Detect which cell encompasses the target text, then output its [x, y] center coordinate. 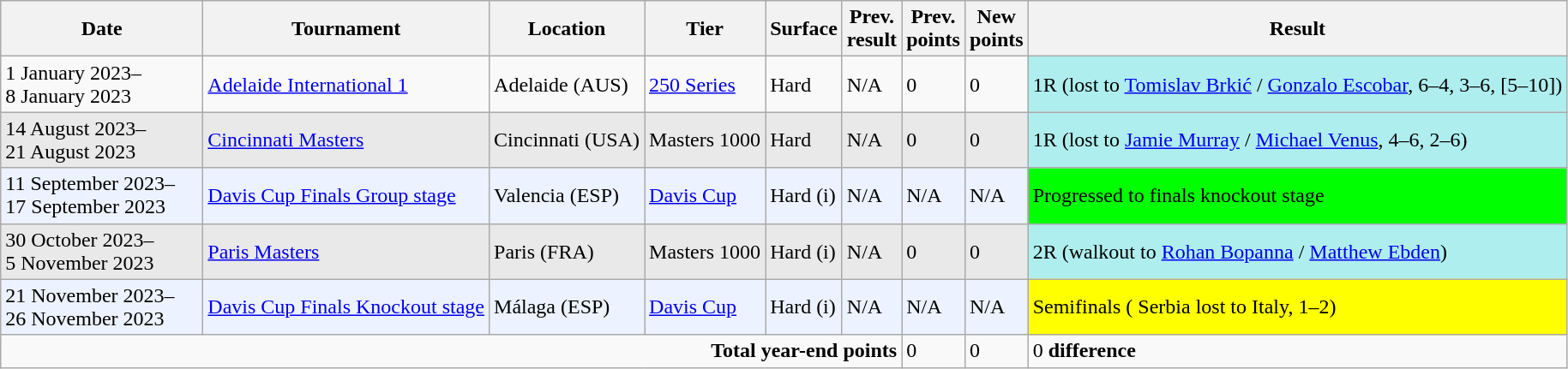
250 Series [705, 84]
Tournament [346, 29]
Date [102, 29]
Result [1298, 29]
11 September 2023–17 September 2023 [102, 195]
Davis Cup Finals Knockout stage [346, 307]
Paris Masters [346, 252]
Semifinals ( Serbia lost to Italy, 1–2) [1298, 307]
Cincinnati Masters [346, 140]
21 November 2023–26 November 2023 [102, 307]
Adelaide International 1 [346, 84]
0 difference [1298, 351]
Málaga (ESP) [568, 307]
Location [568, 29]
Total year-end points [451, 351]
Valencia (ESP) [568, 195]
Cincinnati (USA) [568, 140]
30 October 2023–5 November 2023 [102, 252]
Newpoints [996, 29]
Surface [804, 29]
Davis Cup Finals Group stage [346, 195]
Tier [705, 29]
Paris (FRA) [568, 252]
Adelaide (AUS) [568, 84]
Prev.result [871, 29]
Progressed to finals knockout stage [1298, 195]
1 January 2023–8 January 2023 [102, 84]
1R (lost to Tomislav Brkić / Gonzalo Escobar, 6–4, 3–6, [5–10]) [1298, 84]
Prev.points [934, 29]
2R (walkout to Rohan Bopanna / Matthew Ebden) [1298, 252]
14 August 2023–21 August 2023 [102, 140]
1R (lost to Jamie Murray / Michael Venus, 4–6, 2–6) [1298, 140]
